Return the (X, Y) coordinate for the center point of the cell that contains the specified text.  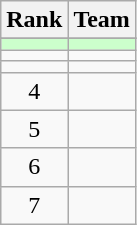
7 (34, 205)
Rank (34, 20)
4 (34, 91)
6 (34, 167)
5 (34, 129)
Team (102, 20)
